Identify which cell holds the provided text, then report its [X, Y] central coordinate. 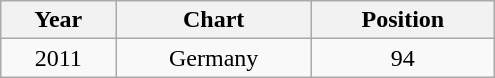
Year [58, 20]
Germany [214, 58]
2011 [58, 58]
Chart [214, 20]
94 [402, 58]
Position [402, 20]
